Capture the cell that displays the provided text and extract its [X, Y] central coordinate. 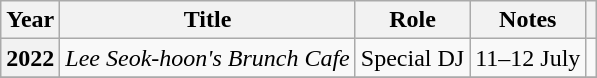
Lee Seok-hoon's Brunch Cafe [208, 58]
2022 [30, 58]
Title [208, 20]
Notes [528, 20]
11–12 July [528, 58]
Special DJ [412, 58]
Role [412, 20]
Year [30, 20]
